Extract the (X, Y) coordinate from the center of the cell holding the provided text.  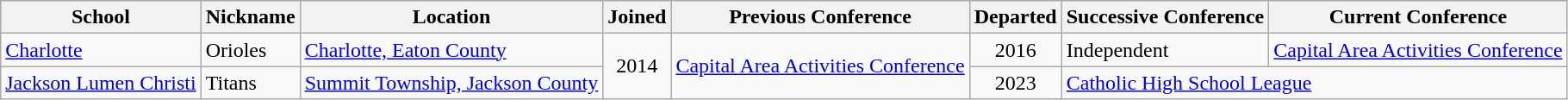
Catholic High School League (1315, 83)
Previous Conference (820, 17)
Charlotte, Eaton County (451, 50)
Successive Conference (1165, 17)
School (101, 17)
Summit Township, Jackson County (451, 83)
2014 (638, 66)
Titans (250, 83)
Independent (1165, 50)
Jackson Lumen Christi (101, 83)
Charlotte (101, 50)
Location (451, 17)
Nickname (250, 17)
Departed (1015, 17)
2023 (1015, 83)
Orioles (250, 50)
2016 (1015, 50)
Current Conference (1418, 17)
Joined (638, 17)
